Output the (x, y) coordinate of the center of the cell containing the given text.  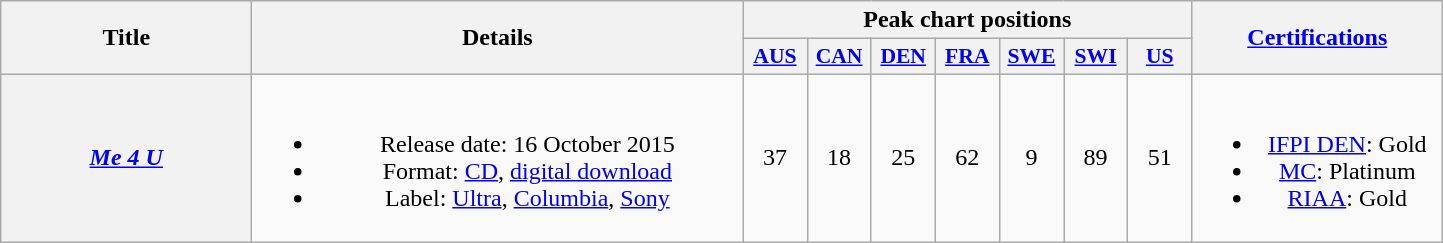
US (1160, 57)
Title (126, 38)
FRA (967, 57)
Me 4 U (126, 158)
IFPI DEN: GoldMC: PlatinumRIAA: Gold (1318, 158)
Details (498, 38)
SWI (1096, 57)
AUS (775, 57)
89 (1096, 158)
9 (1031, 158)
25 (903, 158)
SWE (1031, 57)
18 (839, 158)
62 (967, 158)
Certifications (1318, 38)
Peak chart positions (968, 20)
37 (775, 158)
Release date: 16 October 2015Format: CD, digital downloadLabel: Ultra, Columbia, Sony (498, 158)
51 (1160, 158)
CAN (839, 57)
DEN (903, 57)
